Extract the [X, Y] coordinate from the center of the cell holding the provided text.  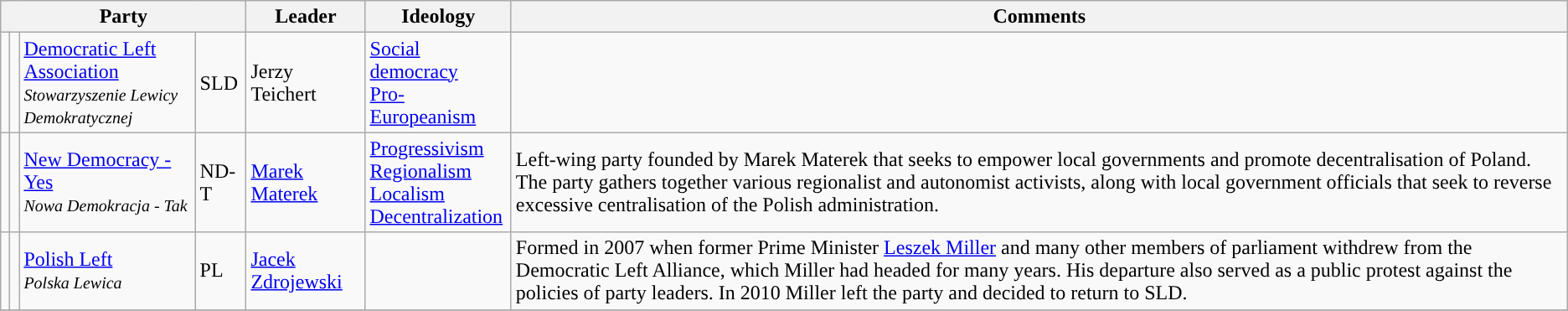
Comments [1039, 17]
ProgressivismRegionalismLocalismDecentralization [438, 183]
Jerzy Teichert [306, 82]
Party [124, 17]
Marek Materek [306, 183]
Social democracyPro-Europeanism [438, 82]
Jacek Zdrojewski [306, 271]
PL [221, 271]
New Democracy - YesNowa Demokracja - Tak [107, 183]
Polish LeftPolska Lewica [107, 271]
SLD [221, 82]
Democratic Left AssociationStowarzyszenie Lewicy Demokratycznej [107, 82]
Leader [306, 17]
ND-T [221, 183]
Ideology [438, 17]
